Identify which cell holds the provided text, then report its (x, y) central coordinate. 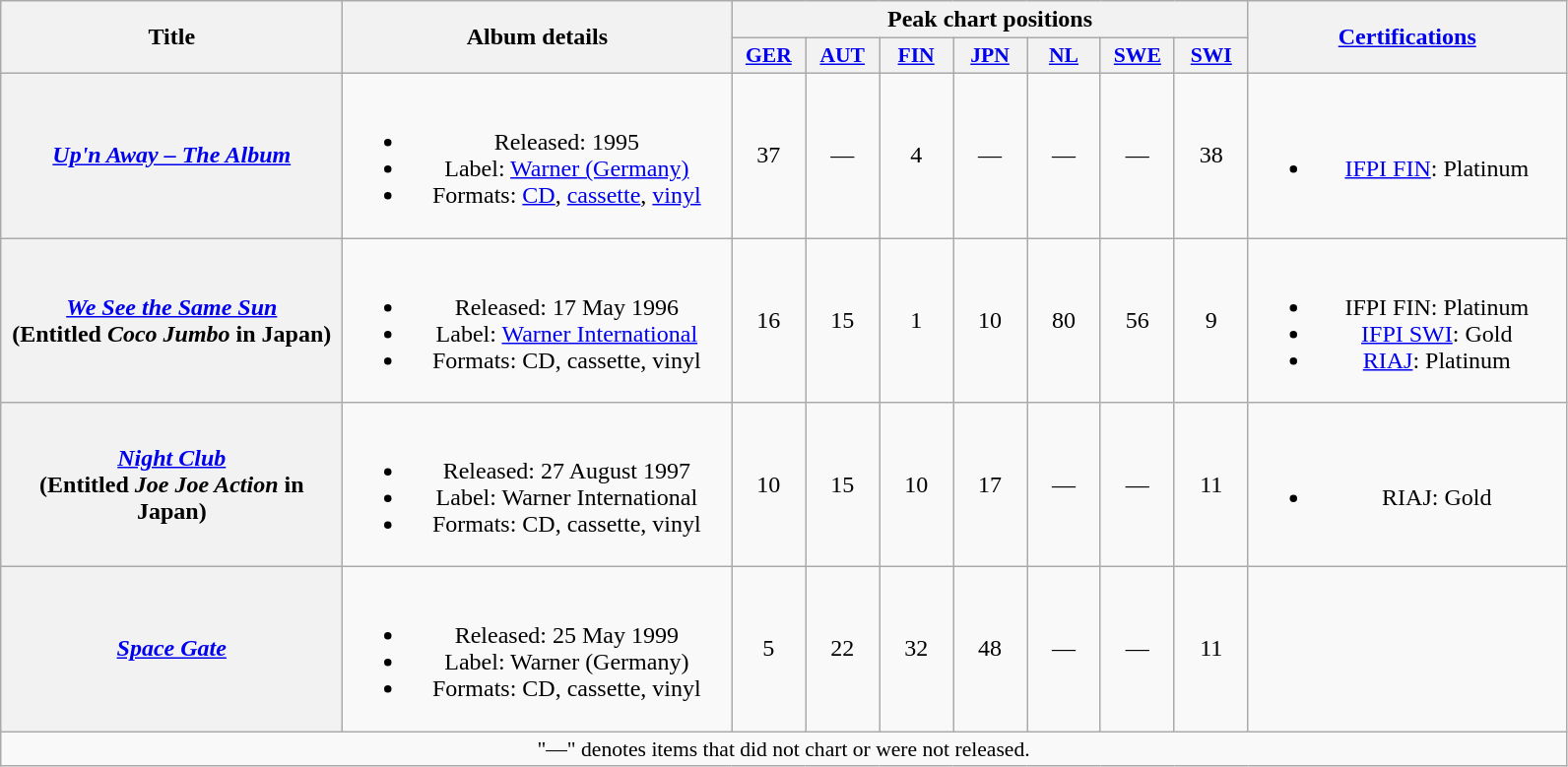
NL (1064, 56)
SWI (1211, 56)
IFPI FIN: PlatinumIFPI SWI: GoldRIAJ: Platinum (1406, 321)
Up'n Away – The Album (171, 156)
RIAJ: Gold (1406, 484)
Released: 17 May 1996Label: Warner InternationalFormats: CD, cassette, vinyl (538, 321)
16 (768, 321)
Title (171, 37)
32 (916, 650)
5 (768, 650)
Certifications (1406, 37)
9 (1211, 321)
4 (916, 156)
AUT (843, 56)
Night Club(Entitled Joe Joe Action in Japan) (171, 484)
38 (1211, 156)
37 (768, 156)
Space Gate (171, 650)
Released: 25 May 1999Label: Warner (Germany)Formats: CD, cassette, vinyl (538, 650)
80 (1064, 321)
17 (991, 484)
"—" denotes items that did not chart or were not released. (784, 749)
22 (843, 650)
We See the Same Sun(Entitled Coco Jumbo in Japan) (171, 321)
FIN (916, 56)
JPN (991, 56)
SWE (1137, 56)
Released: 27 August 1997Label: Warner InternationalFormats: CD, cassette, vinyl (538, 484)
Peak chart positions (990, 20)
48 (991, 650)
GER (768, 56)
Released: 1995Label: Warner (Germany)Formats: CD, cassette, vinyl (538, 156)
IFPI FIN: Platinum (1406, 156)
1 (916, 321)
Album details (538, 37)
56 (1137, 321)
